Scan for the cell matching the given text and deliver its [x, y] coordinate at center. 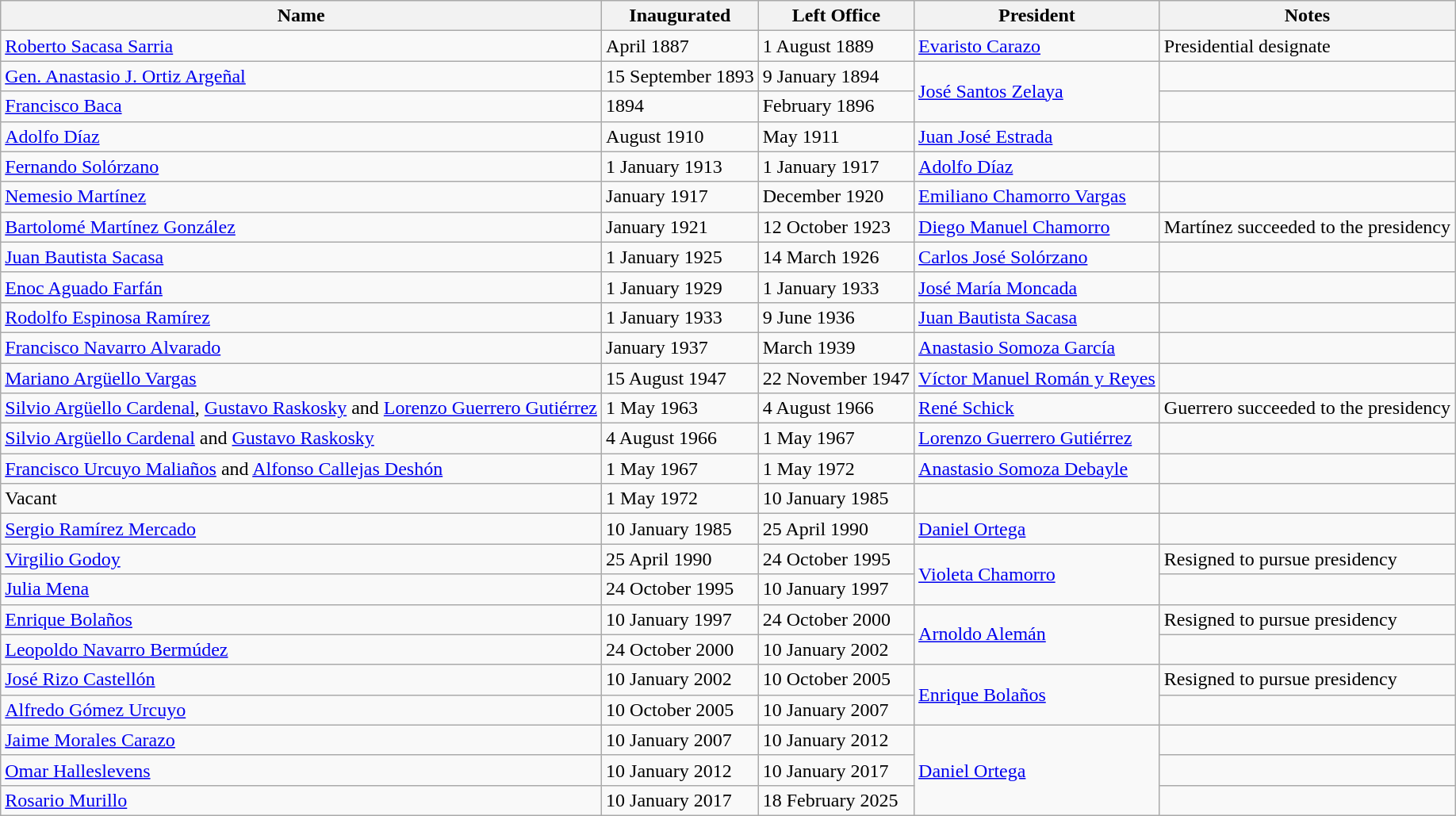
President [1037, 16]
1 January 1917 [836, 167]
Francisco Urcuyo Maliaños and Alfonso Callejas Deshón [301, 469]
Víctor Manuel Román y Reyes [1037, 378]
Rodolfo Espinosa Ramírez [301, 317]
Omar Halleslevens [301, 770]
18 February 2025 [836, 800]
Name [301, 16]
9 January 1894 [836, 76]
January 1917 [680, 197]
Jaime Morales Carazo [301, 740]
Bartolomé Martínez González [301, 227]
Arnoldo Alemán [1037, 634]
May 1911 [836, 136]
Evaristo Carazo [1037, 46]
1 January 1925 [680, 257]
Virgilio Godoy [301, 559]
Emiliano Chamorro Vargas [1037, 197]
Julia Mena [301, 589]
José María Moncada [1037, 287]
February 1896 [836, 106]
December 1920 [836, 197]
Inaugurated [680, 16]
Leopoldo Navarro Bermúdez [301, 649]
22 November 1947 [836, 378]
Left Office [836, 16]
Martínez succeeded to the presidency [1307, 227]
9 June 1936 [836, 317]
Silvio Argüello Cardenal and Gustavo Raskosky [301, 439]
1 January 1913 [680, 167]
Fernando Solórzano [301, 167]
René Schick [1037, 408]
Mariano Argüello Vargas [301, 378]
1 August 1889 [836, 46]
April 1887 [680, 46]
Juan José Estrada [1037, 136]
José Rizo Castellón [301, 680]
Gen. Anastasio J. Ortiz Argeñal [301, 76]
15 August 1947 [680, 378]
Francisco Navarro Alvarado [301, 347]
Presidential designate [1307, 46]
Enoc Aguado Farfán [301, 287]
Lorenzo Guerrero Gutiérrez [1037, 439]
Violeta Chamorro [1037, 574]
14 March 1926 [836, 257]
Diego Manuel Chamorro [1037, 227]
March 1939 [836, 347]
August 1910 [680, 136]
Notes [1307, 16]
José Santos Zelaya [1037, 91]
January 1921 [680, 227]
Guerrero succeeded to the presidency [1307, 408]
Sergio Ramírez Mercado [301, 529]
1894 [680, 106]
12 October 1923 [836, 227]
Anastasio Somoza Debayle [1037, 469]
Francisco Baca [301, 106]
1 January 1929 [680, 287]
Rosario Murillo [301, 800]
Roberto Sacasa Sarria [301, 46]
January 1937 [680, 347]
Anastasio Somoza García [1037, 347]
1 May 1963 [680, 408]
Vacant [301, 499]
Nemesio Martínez [301, 197]
Carlos José Solórzano [1037, 257]
Silvio Argüello Cardenal, Gustavo Raskosky and Lorenzo Guerrero Gutiérrez [301, 408]
Alfredo Gómez Urcuyo [301, 710]
15 September 1893 [680, 76]
